Search for the cell housing the specified text and yield its [x, y] center coordinate. 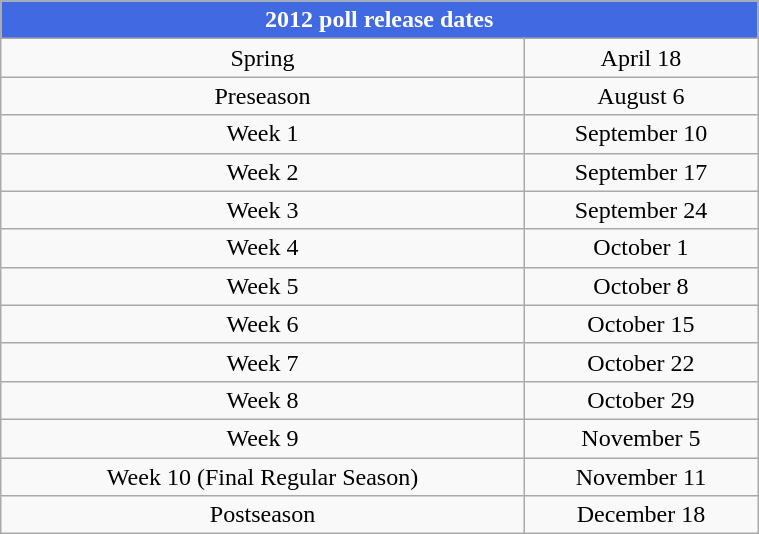
Week 10 (Final Regular Season) [263, 477]
Week 3 [263, 210]
Week 8 [263, 400]
August 6 [640, 96]
September 17 [640, 172]
Week 4 [263, 248]
Week 9 [263, 438]
October 22 [640, 362]
November 11 [640, 477]
Spring [263, 58]
Preseason [263, 96]
Week 2 [263, 172]
Week 5 [263, 286]
October 29 [640, 400]
October 15 [640, 324]
December 18 [640, 515]
Week 1 [263, 134]
April 18 [640, 58]
September 10 [640, 134]
November 5 [640, 438]
October 8 [640, 286]
Week 7 [263, 362]
2012 poll release dates [380, 20]
September 24 [640, 210]
Postseason [263, 515]
October 1 [640, 248]
Week 6 [263, 324]
